From the cell containing the given text, extract its center point as (X, Y) coordinate. 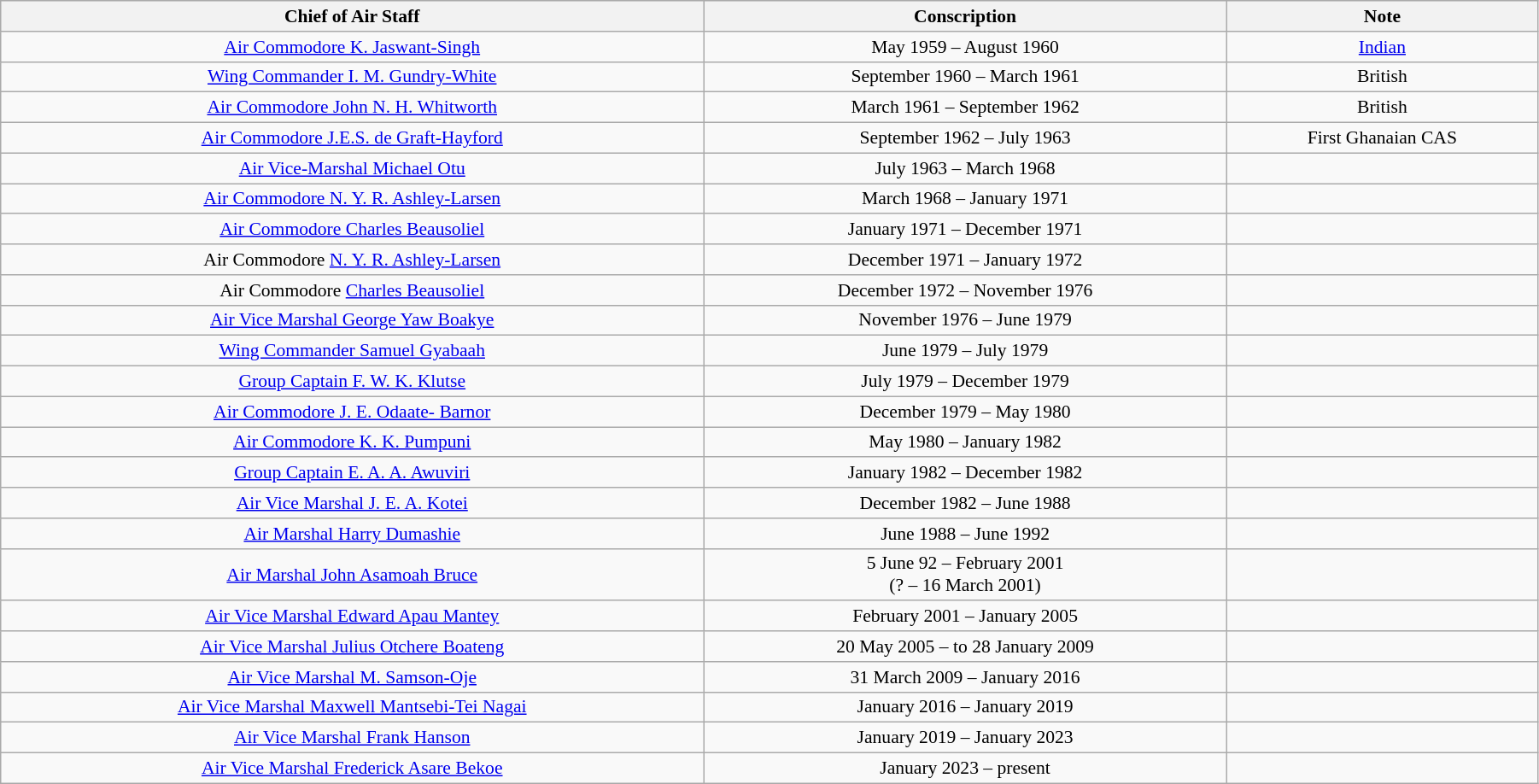
20 May 2005 – to 28 January 2009 (965, 647)
Air Commodore K. K. Pumpuni (352, 442)
Air Vice Marshal Edward Apau Mantey (352, 617)
First Ghanaian CAS (1382, 138)
July 1979 – December 1979 (965, 382)
Air Vice Marshal J. E. A. Kotei (352, 503)
June 1979 – July 1979 (965, 351)
February 2001 – January 2005 (965, 617)
January 2016 – January 2019 (965, 707)
Wing Commander I. M. Gundry-White (352, 77)
November 1976 – June 1979 (965, 320)
Indian (1382, 47)
Air Commodore J.E.S. de Graft-Hayford (352, 138)
Air Vice Marshal Julius Otchere Boateng (352, 647)
Air Commodore J. E. Odaate- Barnor (352, 412)
Conscription (965, 16)
Group Captain E. A. A. Awuviri (352, 473)
May 1980 – January 1982 (965, 442)
Air Marshal Harry Dumashie (352, 534)
June 1988 – June 1992 (965, 534)
March 1968 – January 1971 (965, 199)
Air Vice Marshal Frederick Asare Bekoe (352, 769)
Air Vice Marshal M. Samson-Oje (352, 677)
May 1959 – August 1960 (965, 47)
Air Vice Marshal Frank Hanson (352, 738)
December 1982 – June 1988 (965, 503)
Air Marshal John Asamoah Bruce (352, 574)
January 1982 – December 1982 (965, 473)
Air Commodore K. Jaswant-Singh (352, 47)
December 1971 – January 1972 (965, 260)
5 June 92 – February 2001(? – 16 March 2001) (965, 574)
January 2023 – present (965, 769)
September 1962 – July 1963 (965, 138)
December 1972 – November 1976 (965, 290)
Air Vice-Marshal Michael Otu (352, 168)
Note (1382, 16)
March 1961 – September 1962 (965, 108)
September 1960 – March 1961 (965, 77)
December 1979 – May 1980 (965, 412)
Group Captain F. W. K. Klutse (352, 382)
Air Vice Marshal George Yaw Boakye (352, 320)
Air Vice Marshal Maxwell Mantsebi-Tei Nagai (352, 707)
31 March 2009 – January 2016 (965, 677)
Chief of Air Staff (352, 16)
Air Commodore John N. H. Whitworth (352, 108)
January 1971 – December 1971 (965, 230)
January 2019 – January 2023 (965, 738)
Wing Commander Samuel Gyabaah (352, 351)
July 1963 – March 1968 (965, 168)
